Identify which cell holds the provided text, then report its [X, Y] central coordinate. 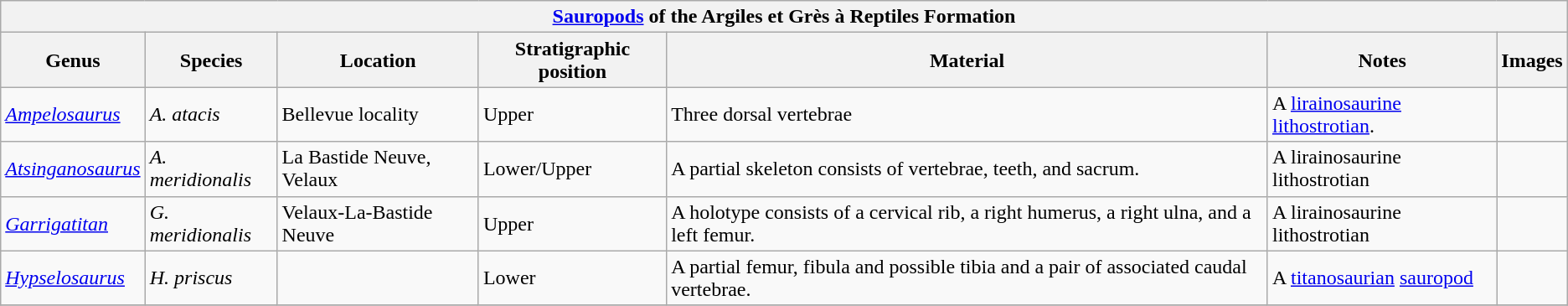
A. meridionalis [211, 169]
Images [1532, 60]
A. atacis [211, 114]
A lirainosaurine lithostrotian. [1382, 114]
Lower [572, 278]
Garrigatitan [73, 223]
Three dorsal vertebrae [967, 114]
Material [967, 60]
La Bastide Neuve, Velaux [378, 169]
Species [211, 60]
A partial skeleton consists of vertebrae, teeth, and sacrum. [967, 169]
Velaux-La-Bastide Neuve [378, 223]
A partial femur, fibula and possible tibia and a pair of associated caudal vertebrae. [967, 278]
G. meridionalis [211, 223]
Lower/Upper [572, 169]
Stratigraphic position [572, 60]
Atsinganosaurus [73, 169]
Sauropods of the Argiles et Grès à Reptiles Formation [784, 17]
A holotype consists of a cervical rib, a right humerus, a right ulna, and a left femur. [967, 223]
H. priscus [211, 278]
Hypselosaurus [73, 278]
Ampelosaurus [73, 114]
Location [378, 60]
Genus [73, 60]
A titanosaurian sauropod [1382, 278]
Notes [1382, 60]
Bellevue locality [378, 114]
